Return (X, Y) of the center of cell containing provided text 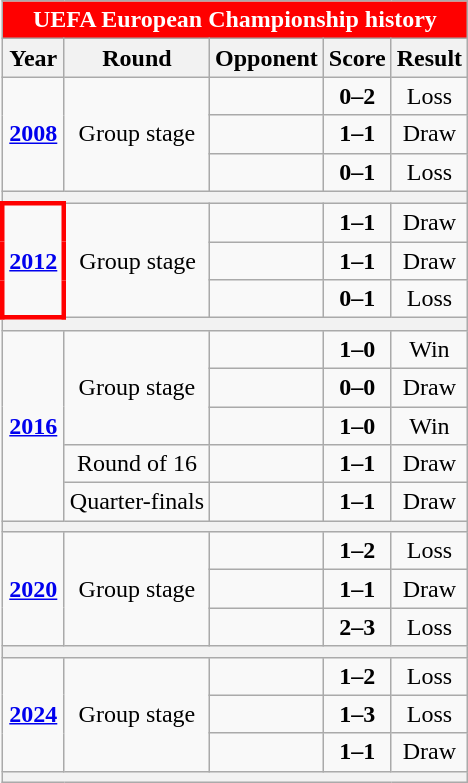
Score (357, 58)
0–0 (357, 387)
2020 (33, 589)
2–3 (357, 627)
0–2 (357, 96)
2012 (33, 261)
2008 (33, 134)
2024 (33, 714)
Result (429, 58)
1–3 (357, 714)
UEFA European Championship history (234, 20)
2016 (33, 425)
Round (136, 58)
Round of 16 (136, 464)
Opponent (267, 58)
Quarter-finals (136, 502)
Year (33, 58)
